Capture the cell that displays the provided text and extract its [X, Y] central coordinate. 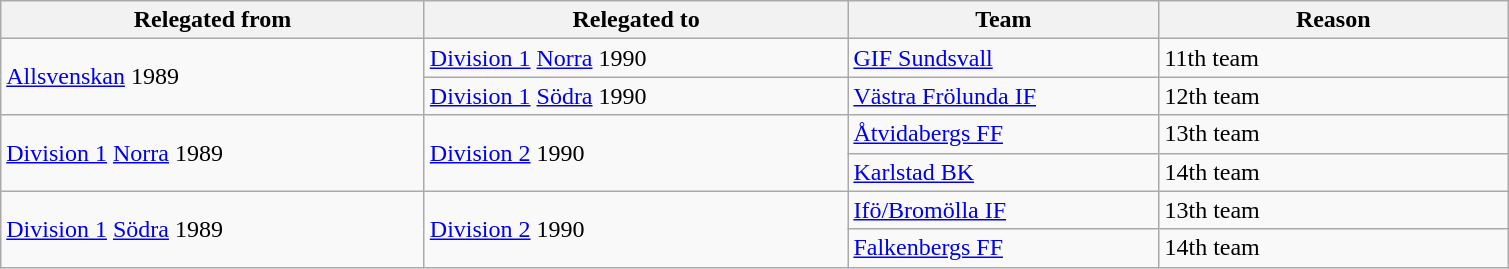
Karlstad BK [1004, 172]
GIF Sundsvall [1004, 58]
Division 1 Södra 1989 [213, 229]
Division 1 Södra 1990 [636, 96]
Åtvidabergs FF [1004, 134]
Division 1 Norra 1989 [213, 153]
Allsvenskan 1989 [213, 77]
Team [1004, 20]
Västra Frölunda IF [1004, 96]
Division 1 Norra 1990 [636, 58]
11th team [1334, 58]
Reason [1334, 20]
Falkenbergs FF [1004, 248]
Relegated to [636, 20]
12th team [1334, 96]
Ifö/Bromölla IF [1004, 210]
Relegated from [213, 20]
